Return the [x, y] coordinate for the center point of the cell that contains the specified text.  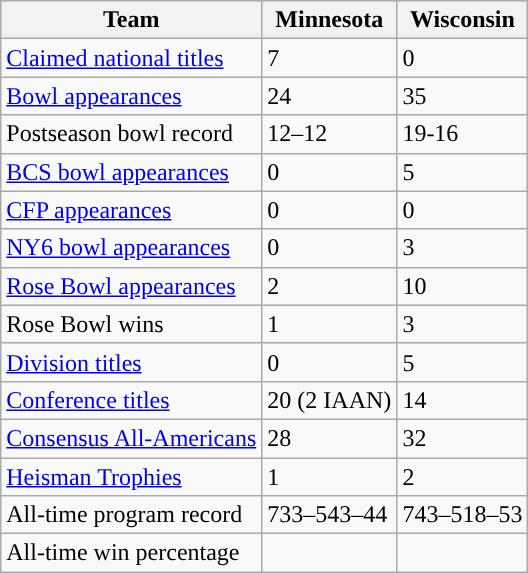
Team [132, 20]
Division titles [132, 362]
Wisconsin [462, 20]
CFP appearances [132, 210]
7 [330, 58]
NY6 bowl appearances [132, 248]
743–518–53 [462, 515]
19-16 [462, 134]
28 [330, 438]
BCS bowl appearances [132, 172]
Minnesota [330, 20]
All-time win percentage [132, 553]
14 [462, 400]
32 [462, 438]
Conference titles [132, 400]
24 [330, 96]
Heisman Trophies [132, 477]
Rose Bowl wins [132, 324]
20 (2 IAAN) [330, 400]
Consensus All-Americans [132, 438]
Rose Bowl appearances [132, 286]
733–543–44 [330, 515]
10 [462, 286]
12–12 [330, 134]
35 [462, 96]
Claimed national titles [132, 58]
Postseason bowl record [132, 134]
All-time program record [132, 515]
Bowl appearances [132, 96]
